Determine the (X, Y) coordinate at the center of the cell enclosing the given text.  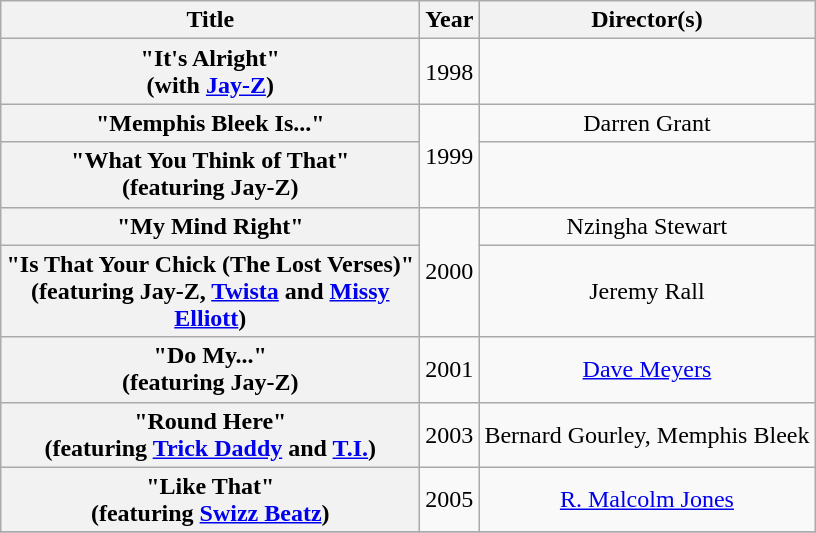
"Do My..."(featuring Jay-Z) (210, 370)
"What You Think of That"(featuring Jay-Z) (210, 174)
Bernard Gourley, Memphis Bleek (647, 434)
1999 (450, 156)
"Round Here"(featuring Trick Daddy and T.I.) (210, 434)
Darren Grant (647, 123)
Nzingha Stewart (647, 226)
Year (450, 20)
"Like That"(featuring Swizz Beatz) (210, 500)
"Memphis Bleek Is..." (210, 123)
1998 (450, 72)
R. Malcolm Jones (647, 500)
Director(s) (647, 20)
2003 (450, 434)
2001 (450, 370)
Dave Meyers (647, 370)
Jeremy Rall (647, 291)
"My Mind Right" (210, 226)
Title (210, 20)
2000 (450, 272)
2005 (450, 500)
"It's Alright"(with Jay-Z) (210, 72)
"Is That Your Chick (The Lost Verses)"(featuring Jay-Z, Twista and Missy Elliott) (210, 291)
